Capture the cell that displays the provided text and extract its (X, Y) central coordinate. 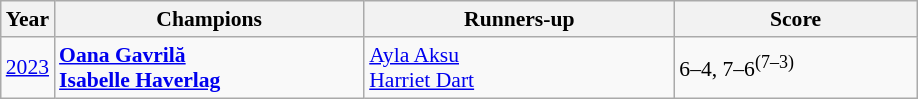
Champions (209, 19)
2023 (28, 68)
Ayla Aksu Harriet Dart (519, 68)
Year (28, 19)
6–4, 7–6(7–3) (796, 68)
Runners-up (519, 19)
Score (796, 19)
Oana Gavrilă Isabelle Haverlag (209, 68)
